Determine the (x, y) coordinate at the center of the cell enclosing the given text.  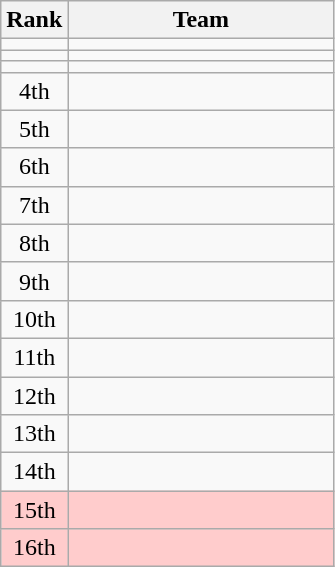
9th (34, 281)
16th (34, 548)
10th (34, 319)
Rank (34, 20)
7th (34, 205)
13th (34, 434)
6th (34, 167)
8th (34, 243)
15th (34, 510)
Team (201, 20)
14th (34, 472)
5th (34, 129)
4th (34, 91)
12th (34, 395)
11th (34, 357)
